Extract the (x, y) coordinate from the center of the cell holding the provided text.  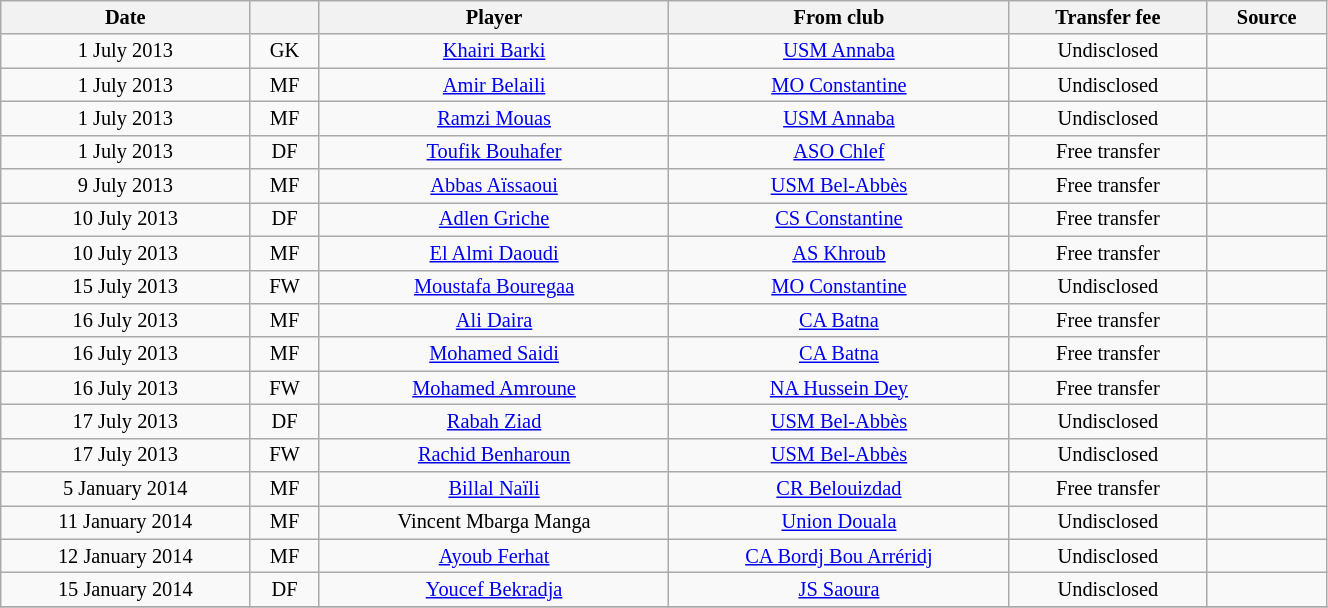
El Almi Daoudi (494, 253)
CR Belouizdad (839, 489)
Vincent Mbarga Manga (494, 522)
CS Constantine (839, 219)
Moustafa Bouregaa (494, 287)
Billal Naïli (494, 489)
From club (839, 17)
ASO Chlef (839, 152)
Union Douala (839, 522)
9 July 2013 (126, 186)
Ramzi Mouas (494, 118)
Ali Daira (494, 320)
Abbas Aïssaoui (494, 186)
Player (494, 17)
Youcef Bekradja (494, 589)
GK (284, 51)
Adlen Griche (494, 219)
Ayoub Ferhat (494, 556)
15 January 2014 (126, 589)
AS Khroub (839, 253)
JS Saoura (839, 589)
Source (1267, 17)
12 January 2014 (126, 556)
Amir Belaili (494, 85)
Transfer fee (1108, 17)
5 January 2014 (126, 489)
CA Bordj Bou Arréridj (839, 556)
Rachid Benharoun (494, 455)
Date (126, 17)
11 January 2014 (126, 522)
Mohamed Saidi (494, 354)
Toufik Bouhafer (494, 152)
NA Hussein Dey (839, 388)
Mohamed Amroune (494, 388)
15 July 2013 (126, 287)
Rabah Ziad (494, 421)
Khairi Barki (494, 51)
